Determine the [X, Y] coordinate at the center of the cell enclosing the given text.  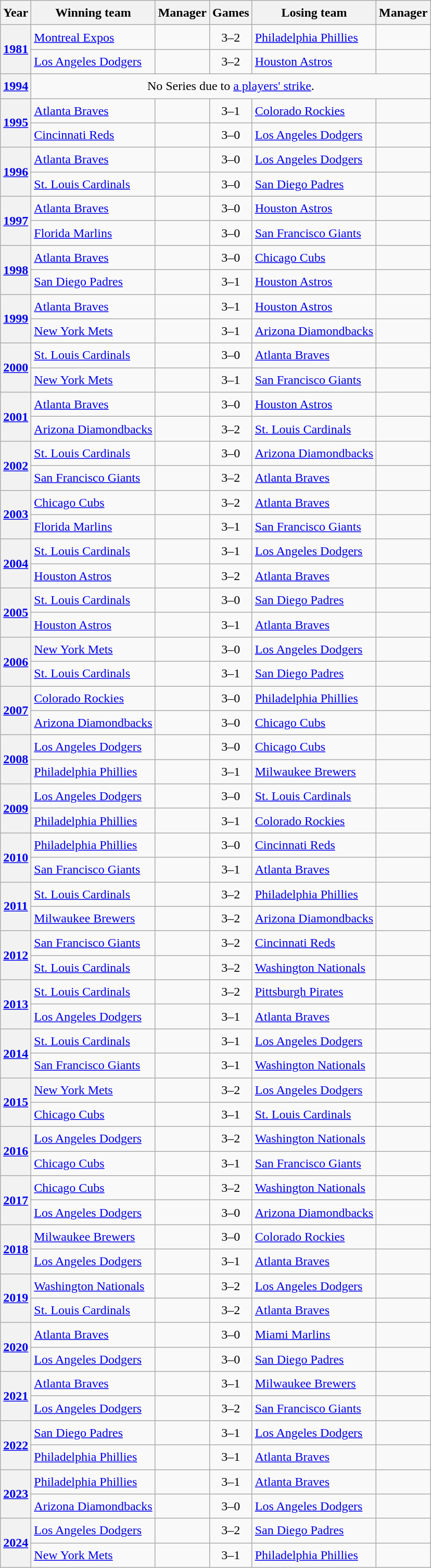
2009 [16, 808]
2016 [16, 1151]
2024 [16, 1543]
2015 [16, 1102]
No Series due to a players' strike. [231, 86]
2017 [16, 1200]
2002 [16, 466]
1997 [16, 221]
2010 [16, 857]
Miami Marlins [314, 1335]
2005 [16, 612]
Year [16, 12]
2003 [16, 515]
2022 [16, 1445]
Montreal Expos [93, 37]
1996 [16, 172]
2000 [16, 368]
2004 [16, 563]
Games [231, 12]
1998 [16, 269]
2013 [16, 1004]
2006 [16, 661]
2012 [16, 955]
2011 [16, 906]
2021 [16, 1396]
1999 [16, 319]
1981 [16, 49]
2014 [16, 1053]
2020 [16, 1347]
2019 [16, 1298]
2008 [16, 760]
Pittsburgh Pirates [314, 992]
1994 [16, 86]
2001 [16, 417]
2007 [16, 710]
1995 [16, 123]
2023 [16, 1494]
Winning team [93, 12]
2018 [16, 1249]
Losing team [314, 12]
